Return the (X, Y) coordinate for the center point of the cell that contains the specified text.  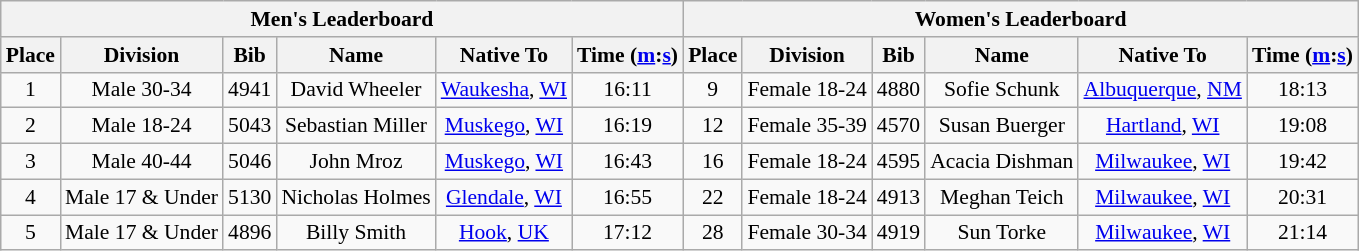
5043 (250, 126)
4 (30, 197)
3 (30, 162)
Meghan Teich (1002, 197)
4570 (898, 126)
Hook, UK (504, 233)
Waukesha, WI (504, 90)
19:08 (1302, 126)
4941 (250, 90)
Acacia Dishman (1002, 162)
4913 (898, 197)
Female 30-34 (806, 233)
1 (30, 90)
Sofie Schunk (1002, 90)
Male 30-34 (142, 90)
Glendale, WI (504, 197)
Male 18-24 (142, 126)
12 (712, 126)
Susan Buerger (1002, 126)
28 (712, 233)
20:31 (1302, 197)
Sun Torke (1002, 233)
19:42 (1302, 162)
2 (30, 126)
16:11 (628, 90)
Men's Leaderboard (342, 19)
4880 (898, 90)
David Wheeler (356, 90)
Sebastian Miller (356, 126)
4919 (898, 233)
John Mroz (356, 162)
4896 (250, 233)
16:55 (628, 197)
18:13 (1302, 90)
Hartland, WI (1162, 126)
5130 (250, 197)
Nicholas Holmes (356, 197)
9 (712, 90)
16 (712, 162)
Women's Leaderboard (1020, 19)
4595 (898, 162)
16:19 (628, 126)
Female 35-39 (806, 126)
5 (30, 233)
22 (712, 197)
21:14 (1302, 233)
Male 40-44 (142, 162)
17:12 (628, 233)
5046 (250, 162)
Albuquerque, NM (1162, 90)
Billy Smith (356, 233)
16:43 (628, 162)
